Scan for the cell matching the given text and deliver its [X, Y] coordinate at center. 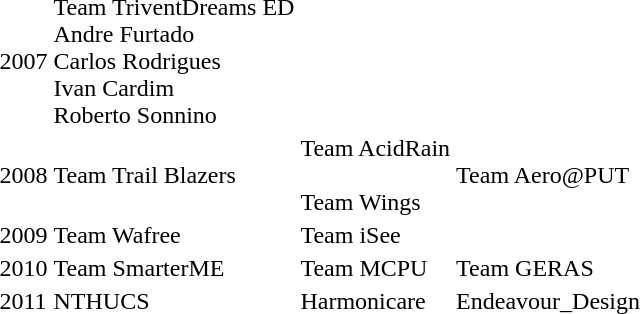
Team iSee [376, 235]
Team SmarterME [174, 268]
Team Trail Blazers [174, 175]
Team Wafree [174, 235]
Team AcidRain Team Wings [376, 175]
Team MCPU [376, 268]
